Return the [x, y] coordinate for the center point of the cell that contains the specified text.  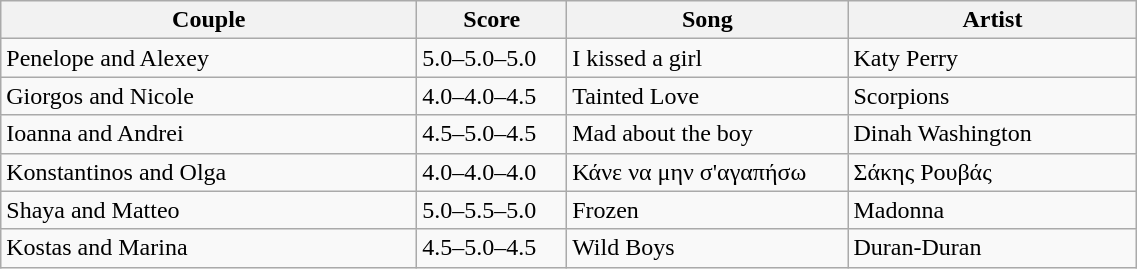
Tainted Love [708, 96]
5.0–5.5–5.0 [492, 210]
Konstantinos and Olga [209, 172]
Shaya and Matteo [209, 210]
Score [492, 20]
5.0–5.0–5.0 [492, 58]
Wild Boys [708, 248]
Song [708, 20]
4.0–4.0–4.0 [492, 172]
Ioanna and Andrei [209, 134]
Κάνε να μην σ'αγαπήσω [708, 172]
Dinah Washington [992, 134]
Couple [209, 20]
Giorgos and Nicole [209, 96]
Σάκης Ρουβάς [992, 172]
Penelope and Alexey [209, 58]
Duran-Duran [992, 248]
Scorpions [992, 96]
Katy Perry [992, 58]
Artist [992, 20]
Frozen [708, 210]
4.0–4.0–4.5 [492, 96]
Mad about the boy [708, 134]
Madonna [992, 210]
Kostas and Marina [209, 248]
I kissed a girl [708, 58]
